Find where the given text appears and provide that cell's center as [x, y] coordinate. 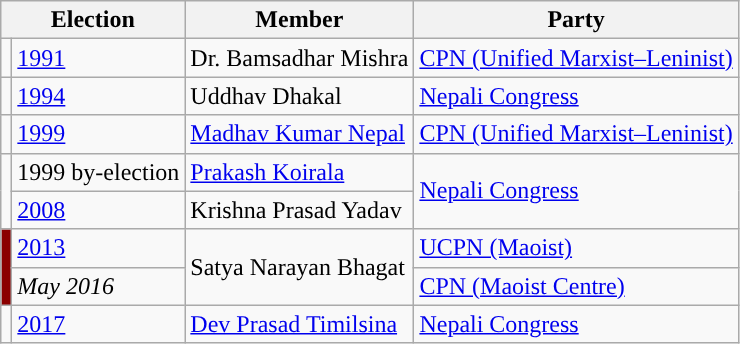
CPN (Maoist Centre) [576, 286]
Election [93, 20]
2013 [98, 248]
Satya Narayan Bhagat [300, 267]
1999 by-election [98, 172]
Member [300, 20]
Madhav Kumar Nepal [300, 134]
May 2016 [98, 286]
Dr. Bamsadhar Mishra [300, 58]
2017 [98, 324]
Krishna Prasad Yadav [300, 210]
Party [576, 20]
1999 [98, 134]
Prakash Koirala [300, 172]
1991 [98, 58]
UCPN (Maoist) [576, 248]
Uddhav Dhakal [300, 96]
2008 [98, 210]
1994 [98, 96]
Dev Prasad Timilsina [300, 324]
